Detect which cell encompasses the target text, then output its [X, Y] center coordinate. 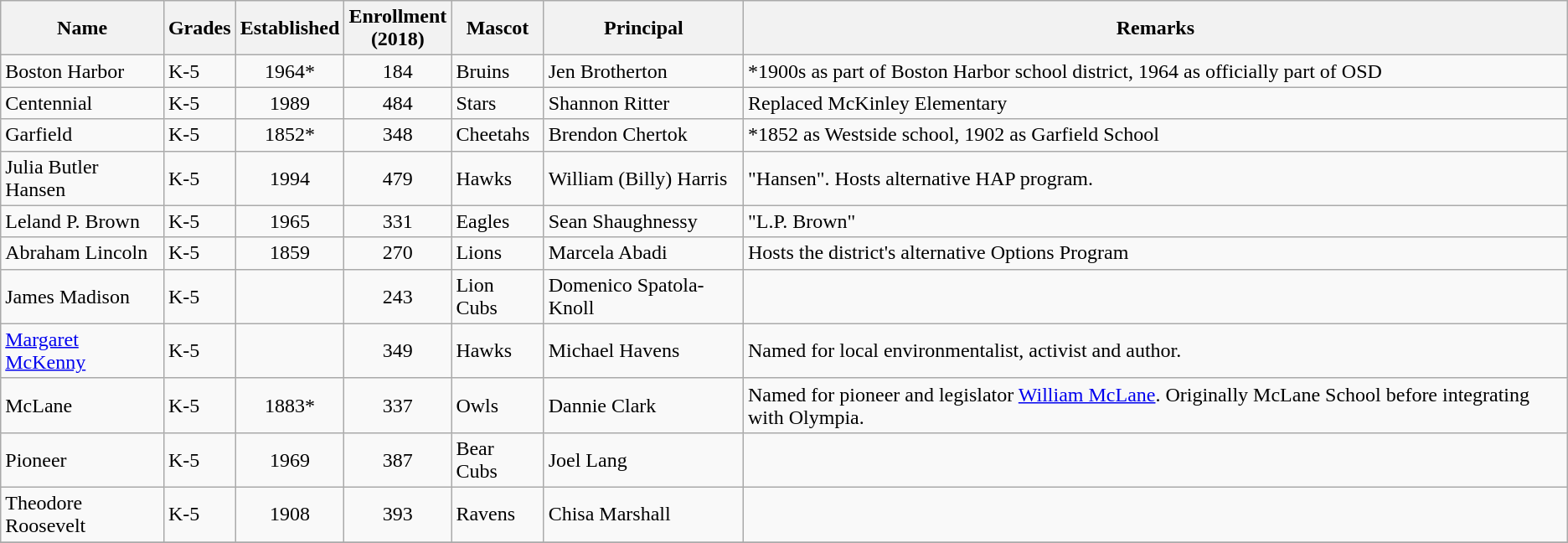
Eagles [498, 221]
1965 [290, 221]
"Hansen". Hosts alternative HAP program. [1156, 178]
1883* [290, 406]
Replaced McKinley Elementary [1156, 103]
Bruins [498, 71]
Grades [199, 28]
Boston Harbor [82, 71]
387 [398, 459]
479 [398, 178]
Jen Brotherton [643, 71]
Ravens [498, 515]
Remarks [1156, 28]
McLane [82, 406]
Established [290, 28]
Cheetahs [498, 135]
*1900s as part of Boston Harbor school district, 1964 as officially part of OSD [1156, 71]
Named for pioneer and legislator William McLane. Originally McLane School before integrating with Olympia. [1156, 406]
1989 [290, 103]
Abraham Lincoln [82, 253]
Stars [498, 103]
Chisa Marshall [643, 515]
243 [398, 297]
184 [398, 71]
Michael Havens [643, 350]
Julia Butler Hansen [82, 178]
"L.P. Brown" [1156, 221]
337 [398, 406]
Mascot [498, 28]
Named for local environmentalist, activist and author. [1156, 350]
Theodore Roosevelt [82, 515]
Dannie Clark [643, 406]
Garfield [82, 135]
Brendon Chertok [643, 135]
348 [398, 135]
Lions [498, 253]
Lion Cubs [498, 297]
Margaret McKenny [82, 350]
484 [398, 103]
*1852 as Westside school, 1902 as Garfield School [1156, 135]
1859 [290, 253]
Sean Shaughnessy [643, 221]
Name [82, 28]
Marcela Abadi [643, 253]
331 [398, 221]
Enrollment(2018) [398, 28]
William (Billy) Harris [643, 178]
1969 [290, 459]
Pioneer [82, 459]
Centennial [82, 103]
1994 [290, 178]
James Madison [82, 297]
1852* [290, 135]
Leland P. Brown [82, 221]
Hosts the district's alternative Options Program [1156, 253]
270 [398, 253]
Bear Cubs [498, 459]
Owls [498, 406]
349 [398, 350]
Shannon Ritter [643, 103]
1908 [290, 515]
Joel Lang [643, 459]
1964* [290, 71]
Principal [643, 28]
393 [398, 515]
Domenico Spatola-Knoll [643, 297]
